Locate the cell with the specified text and output its (x, y) center coordinate. 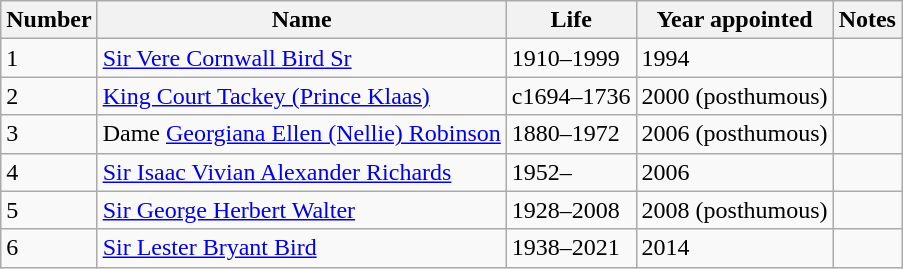
Sir George Herbert Walter (302, 210)
2006 (734, 172)
Dame Georgiana Ellen (Nellie) Robinson (302, 134)
2000 (posthumous) (734, 96)
5 (49, 210)
King Court Tackey (Prince Klaas) (302, 96)
Sir Lester Bryant Bird (302, 248)
4 (49, 172)
Life (571, 20)
3 (49, 134)
2 (49, 96)
2008 (posthumous) (734, 210)
Year appointed (734, 20)
1938–2021 (571, 248)
6 (49, 248)
1952– (571, 172)
Sir Vere Cornwall Bird Sr (302, 58)
1910–1999 (571, 58)
Notes (867, 20)
Name (302, 20)
1 (49, 58)
2006 (posthumous) (734, 134)
c1694–1736 (571, 96)
2014 (734, 248)
Number (49, 20)
1880–1972 (571, 134)
Sir Isaac Vivian Alexander Richards (302, 172)
1928–2008 (571, 210)
1994 (734, 58)
